Capture the cell that displays the provided text and extract its (X, Y) central coordinate. 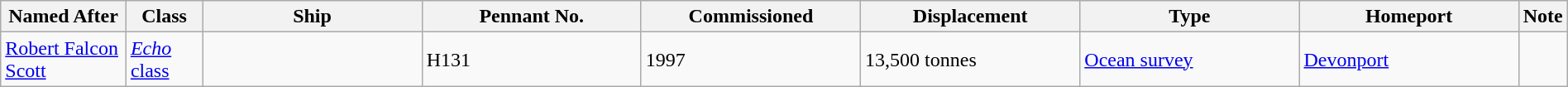
Named After (64, 17)
H131 (531, 60)
Commissioned (751, 17)
1997 (751, 60)
Ship (313, 17)
Echo class (164, 60)
Displacement (971, 17)
Homeport (1409, 17)
Type (1189, 17)
Class (164, 17)
Devonport (1409, 60)
Note (1543, 17)
Pennant No. (531, 17)
Robert Falcon Scott (64, 60)
13,500 tonnes (971, 60)
Ocean survey (1189, 60)
